Search for the cell housing the specified text and yield its [X, Y] center coordinate. 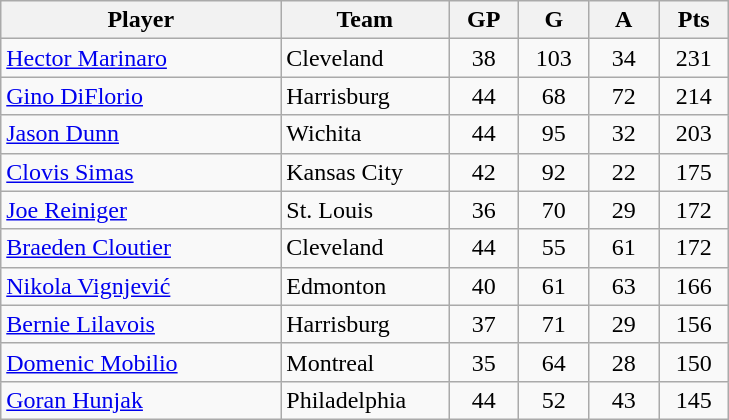
156 [694, 324]
37 [484, 324]
92 [554, 172]
55 [554, 248]
Goran Hunjak [141, 400]
52 [554, 400]
Clovis Simas [141, 172]
Domenic Mobilio [141, 362]
40 [484, 286]
35 [484, 362]
Montreal [365, 362]
34 [624, 58]
64 [554, 362]
Bernie Lilavois [141, 324]
231 [694, 58]
Team [365, 20]
71 [554, 324]
Kansas City [365, 172]
38 [484, 58]
Pts [694, 20]
Gino DiFlorio [141, 96]
G [554, 20]
Braeden Cloutier [141, 248]
St. Louis [365, 210]
63 [624, 286]
150 [694, 362]
68 [554, 96]
214 [694, 96]
Player [141, 20]
28 [624, 362]
166 [694, 286]
70 [554, 210]
95 [554, 134]
103 [554, 58]
42 [484, 172]
Hector Marinaro [141, 58]
Edmonton [365, 286]
43 [624, 400]
Philadelphia [365, 400]
Nikola Vignjević [141, 286]
203 [694, 134]
Joe Reiniger [141, 210]
A [624, 20]
GP [484, 20]
175 [694, 172]
72 [624, 96]
Jason Dunn [141, 134]
32 [624, 134]
22 [624, 172]
145 [694, 400]
Wichita [365, 134]
36 [484, 210]
